Search for the cell housing the specified text and yield its (X, Y) center coordinate. 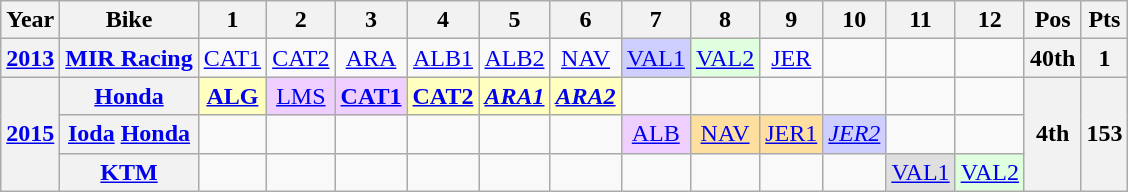
Honda (129, 96)
2013 (30, 58)
153 (1104, 134)
JER1 (792, 134)
5 (514, 20)
9 (792, 20)
MIR Racing (129, 58)
ARA (371, 58)
ALB2 (514, 58)
JER (792, 58)
11 (920, 20)
Ioda Honda (129, 134)
4 (443, 20)
JER2 (854, 134)
Pos (1052, 20)
Bike (129, 20)
12 (990, 20)
Year (30, 20)
2 (301, 20)
10 (854, 20)
4th (1052, 134)
Pts (1104, 20)
ARA2 (586, 96)
KTM (129, 172)
ARA1 (514, 96)
7 (656, 20)
ALB (656, 134)
ALB1 (443, 58)
ALG (232, 96)
LMS (301, 96)
3 (371, 20)
40th (1052, 58)
2015 (30, 134)
8 (724, 20)
6 (586, 20)
